Pinpoint the cell where the given text exists, returning its (X, Y) midpoint coordinate. 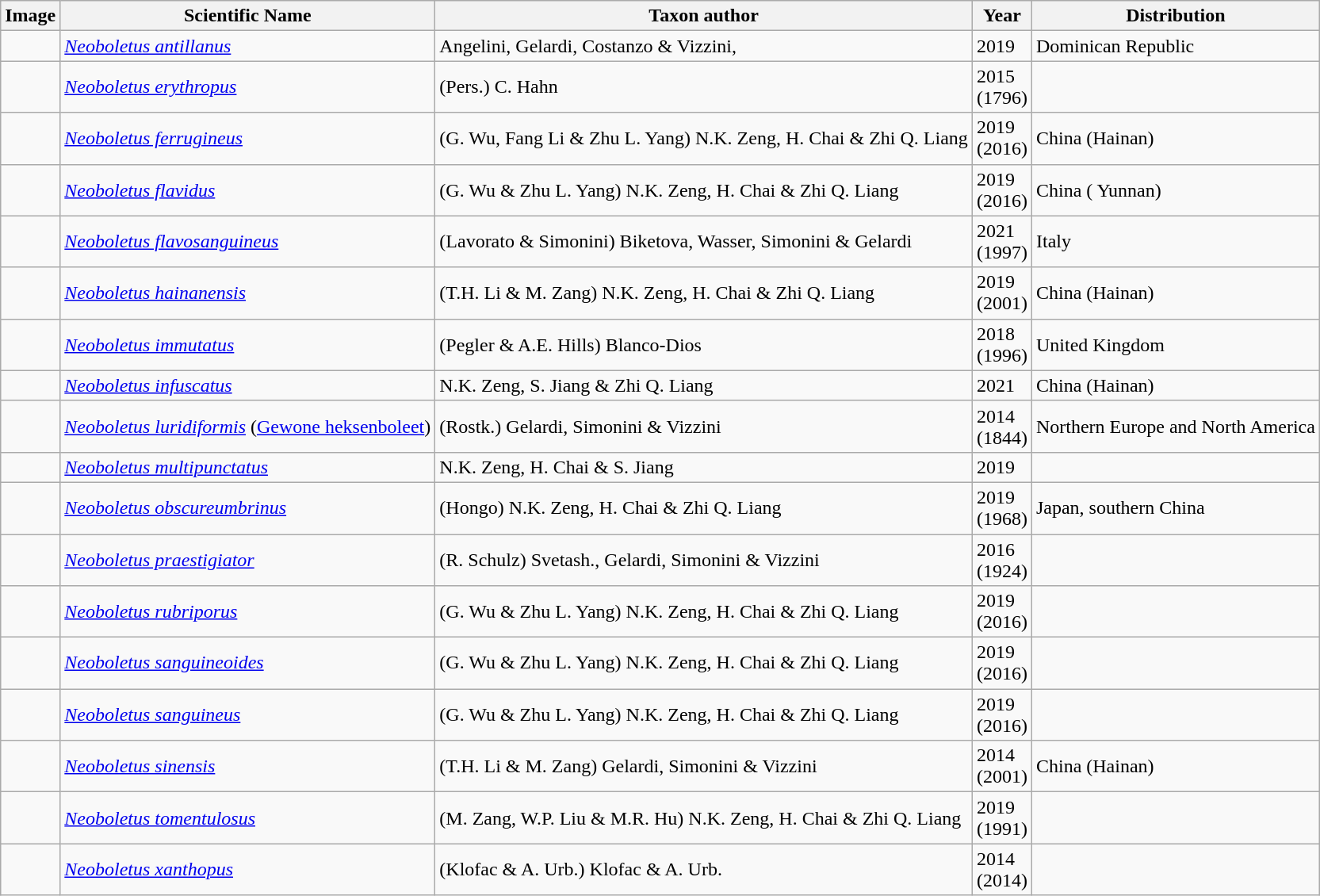
N.K. Zeng, H. Chai & S. Jiang (704, 467)
(R. Schulz) Svetash., Gelardi, Simonini & Vizzini (704, 560)
Neoboletus tomentulosus (247, 818)
Neoboletus obscureumbrinus (247, 507)
2018(1996) (1002, 344)
2015(1796) (1002, 87)
(Klofac & A. Urb.) Klofac & A. Urb. (704, 869)
Japan, southern China (1175, 507)
(Rostk.) Gelardi, Simonini & Vizzini (704, 427)
2014(2014) (1002, 869)
China ( Yunnan) (1175, 190)
(T.H. Li & M. Zang) Gelardi, Simonini & Vizzini (704, 766)
Neoboletus ferrugineus (247, 138)
2019(2001) (1002, 293)
2014(2001) (1002, 766)
Neoboletus hainanensis (247, 293)
Neoboletus luridiformis (Gewone heksenboleet) (247, 427)
(Pers.) C. Hahn (704, 87)
Neoboletus multipunctatus (247, 467)
Northern Europe and North America (1175, 427)
Neoboletus xanthopus (247, 869)
2014(1844) (1002, 427)
(T.H. Li & M. Zang) N.K. Zeng, H. Chai & Zhi Q. Liang (704, 293)
Taxon author (704, 16)
Neoboletus antillanus (247, 46)
Neoboletus erythropus (247, 87)
United Kingdom (1175, 344)
2019(1968) (1002, 507)
(Pegler & A.E. Hills) Blanco-Dios (704, 344)
Neoboletus sanguineoides (247, 663)
Neoboletus flavidus (247, 190)
N.K. Zeng, S. Jiang & Zhi Q. Liang (704, 385)
Neoboletus flavosanguineus (247, 241)
2016(1924) (1002, 560)
Dominican Republic (1175, 46)
Neoboletus praestigiator (247, 560)
2021 (1002, 385)
Distribution (1175, 16)
(M. Zang, W.P. Liu & M.R. Hu) N.K. Zeng, H. Chai & Zhi Q. Liang (704, 818)
Neoboletus rubriporus (247, 612)
Neoboletus sanguineus (247, 715)
Angelini, Gelardi, Costanzo & Vizzini, (704, 46)
Italy (1175, 241)
(Lavorato & Simonini) Biketova, Wasser, Simonini & Gelardi (704, 241)
Image (30, 16)
(Hongo) N.K. Zeng, H. Chai & Zhi Q. Liang (704, 507)
(G. Wu, Fang Li & Zhu L. Yang) N.K. Zeng, H. Chai & Zhi Q. Liang (704, 138)
Neoboletus immutatus (247, 344)
2019(1991) (1002, 818)
2021(1997) (1002, 241)
Neoboletus sinensis (247, 766)
Neoboletus infuscatus (247, 385)
Scientific Name (247, 16)
Year (1002, 16)
